From the cell containing the given text, extract its center point as (X, Y) coordinate. 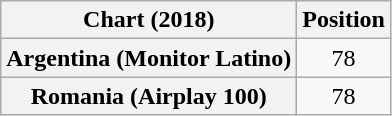
Romania (Airplay 100) (149, 96)
Chart (2018) (149, 20)
Argentina (Monitor Latino) (149, 58)
Position (344, 20)
